Find where the given text appears and provide that cell's center as [x, y] coordinate. 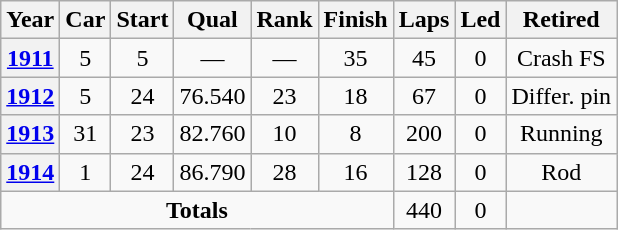
Year [30, 20]
200 [424, 134]
86.790 [212, 172]
35 [356, 58]
18 [356, 96]
Totals [197, 210]
Car [86, 20]
31 [86, 134]
1911 [30, 58]
128 [424, 172]
Differ. pin [562, 96]
Start [142, 20]
1912 [30, 96]
82.760 [212, 134]
Qual [212, 20]
Finish [356, 20]
Running [562, 134]
Rank [284, 20]
Rod [562, 172]
45 [424, 58]
28 [284, 172]
1913 [30, 134]
76.540 [212, 96]
Retired [562, 20]
1 [86, 172]
67 [424, 96]
Laps [424, 20]
440 [424, 210]
Crash FS [562, 58]
10 [284, 134]
1914 [30, 172]
Led [480, 20]
8 [356, 134]
16 [356, 172]
